Extract the [X, Y] coordinate from the center of the cell holding the provided text.  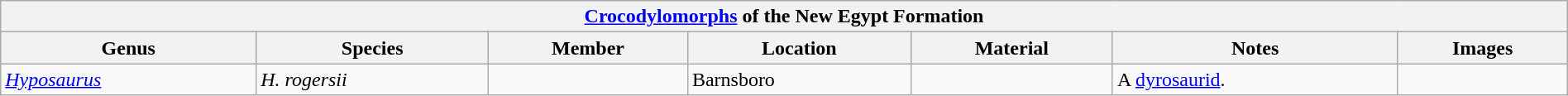
H. rogersii [372, 79]
Images [1482, 48]
Location [799, 48]
Notes [1255, 48]
Crocodylomorphs of the New Egypt Formation [784, 17]
Species [372, 48]
A dyrosaurid. [1255, 79]
Genus [129, 48]
Barnsboro [799, 79]
Material [1011, 48]
Hyposaurus [129, 79]
Member [589, 48]
